Pinpoint the cell where the given text exists, returning its (x, y) midpoint coordinate. 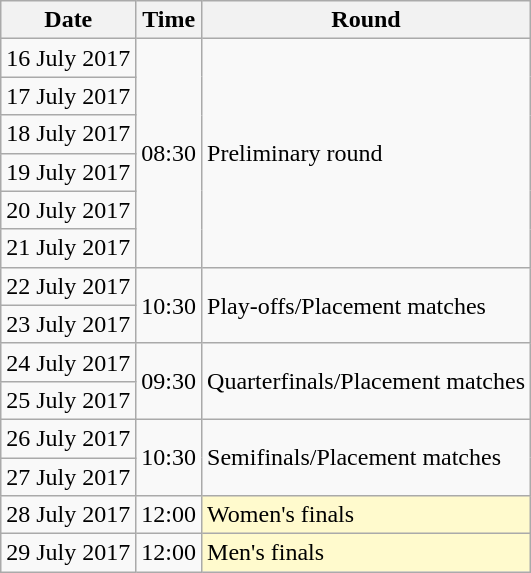
Semifinals/Placement matches (366, 457)
08:30 (169, 153)
21 July 2017 (68, 248)
25 July 2017 (68, 400)
19 July 2017 (68, 172)
Preliminary round (366, 153)
23 July 2017 (68, 324)
09:30 (169, 381)
Men's finals (366, 553)
26 July 2017 (68, 438)
17 July 2017 (68, 96)
24 July 2017 (68, 362)
16 July 2017 (68, 58)
18 July 2017 (68, 134)
Round (366, 20)
Time (169, 20)
Quarterfinals/Placement matches (366, 381)
29 July 2017 (68, 553)
Women's finals (366, 515)
27 July 2017 (68, 477)
Date (68, 20)
Play-offs/Placement matches (366, 305)
22 July 2017 (68, 286)
28 July 2017 (68, 515)
20 July 2017 (68, 210)
